Find where the given text appears and provide that cell's center as (x, y) coordinate. 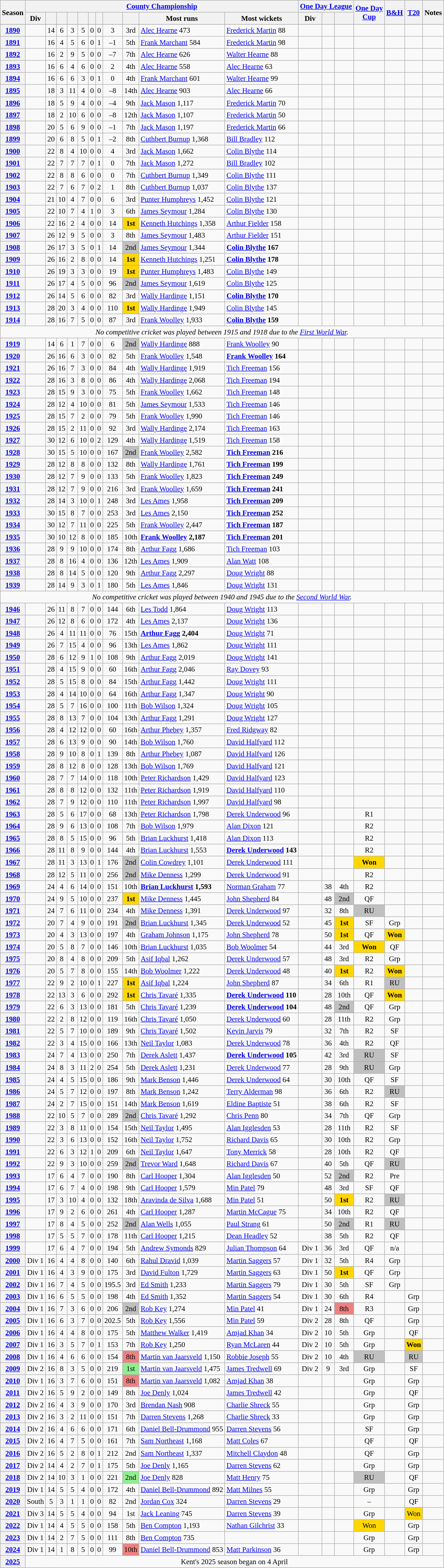
1890 (13, 30)
221 (113, 1477)
1898 (13, 127)
Frederick Martin 88 (261, 30)
227 (113, 983)
Colin Blythe 121 (261, 199)
68 (113, 814)
1903 (13, 187)
Sam Northeast 1,337 (182, 1453)
R3 (369, 1309)
Terry Alderman 98 (261, 1091)
Joe Denly 828 (182, 1477)
Matt Parkinson 36 (261, 1550)
1997 (13, 1224)
Daniel Bell-Drummond 853 (182, 1550)
Darren Stevens 62 (261, 1465)
Chris Tavaré 1,292 (182, 1116)
Tich Freeman 216 (261, 453)
21 (51, 199)
Min Patel 59 (261, 1321)
111 (113, 1538)
Darren Stevens 39 (261, 1513)
139 (113, 754)
1911 (13, 284)
1986 (13, 1091)
Dean Headley 52 (261, 1236)
Colin Cowdrey 1,101 (182, 862)
Doug Wright 131 (261, 585)
Jack Mason 1,117 (182, 103)
166 (113, 1043)
Min Patel 51 (261, 1200)
Tich Freeman 158 (261, 440)
1932 (13, 501)
Andrew Symonds 829 (182, 1248)
Joe Denly 1,165 (182, 1465)
Tich Freeman 194 (261, 380)
Nathan Gilchrist 33 (261, 1526)
Matthew Walker 1,419 (182, 1333)
176 (113, 862)
1954 (13, 706)
Chris Penn 80 (261, 1116)
1914 (13, 320)
Darren Stevens 1,268 (182, 1417)
Mike Denness 1,391 (182, 911)
Ben Compton 1,193 (182, 1526)
Mike Denness 1,299 (182, 875)
Charlie Shreck 55 (261, 1405)
1989 (13, 1128)
Mark Benson 1,446 (182, 1080)
1894 (13, 79)
2021 (13, 1513)
1930 (13, 477)
Arthur Fagg 1,291 (182, 718)
Alan Dixon 113 (261, 838)
136 (113, 561)
Colin Blythe 149 (261, 272)
Derek Underwood 111 (261, 862)
1913 (13, 308)
Trevor Ward 1,648 (182, 1164)
2010 (13, 1381)
161 (113, 1441)
1964 (13, 826)
Tich Freeman 249 (261, 477)
1973 (13, 935)
Cuthbert Burnup 1,037 (182, 187)
Derek Underwood 48 (261, 971)
Colin Blythe 125 (261, 284)
James Tredwell 42 (261, 1393)
1936 (13, 549)
Chris Tavaré 1,239 (182, 1007)
Alan Igglesden 53 (261, 1128)
Tich Freeman 252 (261, 513)
1962 (13, 802)
237 (113, 899)
Frank Woolley 1,990 (182, 416)
Jack Mason 1,272 (182, 163)
1910 (13, 272)
1907 (13, 235)
Derek Underwood 110 (261, 995)
Derek Underwood 96 (261, 814)
2024 (13, 1550)
1899 (13, 139)
1933 (13, 513)
Colin Blythe 178 (261, 259)
1928 (13, 453)
Frederick Martin 66 (261, 127)
Martin Saggers 63 (261, 1272)
Martin van Jaarsveld 1,082 (182, 1381)
1967 (13, 862)
42 (328, 1055)
Tich Freeman 103 (261, 549)
Kent's 2025 season began on 4 April (234, 1562)
195.5 (113, 1284)
David Fulton 1,729 (182, 1272)
Frank Woolley 1,933 (182, 320)
158 (113, 1526)
Ed Smith 1,352 (182, 1296)
James Seymour 1,533 (182, 404)
Derek Aslett 1,437 (182, 1055)
Div 3 (35, 1513)
2005 (13, 1321)
18th (131, 1200)
– (369, 1502)
1965 (13, 838)
1982 (13, 1043)
1991 (13, 1152)
1984 (13, 1067)
–4 (113, 103)
Colin Blythe 114 (261, 151)
Daniel Bell-Drummond 892 (182, 1489)
2009 (13, 1369)
Matt Milnes 55 (261, 1489)
Martin Saggers 57 (261, 1260)
2003 (13, 1296)
Walter Hearne 99 (261, 79)
Most runs (182, 19)
Joe Denly 1,024 (182, 1393)
Arthur Fagg 1,347 (182, 694)
Kevin Jarvis 79 (261, 1031)
Carl Hooper 1,287 (182, 1212)
252 (113, 1224)
Min Patel 41 (261, 1309)
1923 (13, 392)
David Halfyard 98 (261, 802)
Derek Underwood 97 (261, 911)
1955 (13, 718)
Frank Marchant 584 (182, 43)
Jack Leaning 745 (182, 1513)
90 (113, 742)
167 (113, 453)
Bob Woolmer 54 (261, 947)
Tich Freeman 156 (261, 368)
Season (13, 12)
Alec Hearne 473 (182, 30)
Doug Wright 127 (261, 718)
No competitive cricket was played between 1940 and 1945 due to the Second World War. (222, 597)
1953 (13, 694)
Frank Woolley 1,548 (182, 356)
2014 (13, 1429)
1998 (13, 1236)
1939 (13, 585)
Matt Henry 75 (261, 1477)
1912 (13, 296)
John Shepherd 78 (261, 935)
Neil Taylor 1,647 (182, 1152)
John Shepherd 84 (261, 899)
Tony Merrick 58 (261, 1152)
Rob Key 1,556 (182, 1321)
Derek Underwood 104 (261, 1007)
1920 (13, 356)
Tich Freeman 187 (261, 525)
Wally Hardinge 1,949 (182, 308)
170 (113, 1405)
2011 (13, 1393)
James Seymour 1,483 (182, 235)
Martin van Jaarsveld 1,475 (182, 1369)
1992 (13, 1164)
Peter Richardson 1,919 (182, 790)
181 (113, 1007)
Les Todd 1,864 (182, 609)
76 (113, 633)
1892 (13, 55)
Arthur Fagg 1,686 (182, 549)
81 (113, 404)
2006 (13, 1333)
Colin Blythe 159 (261, 320)
Alan Dixon 121 (261, 826)
Graham Johnson 1,175 (182, 935)
Colin Blythe 137 (261, 187)
1901 (13, 163)
1972 (13, 923)
Peter Richardson 1,997 (182, 802)
1895 (13, 91)
1950 (13, 657)
Bob Wilson 1,979 (182, 826)
Bob Wilson 1,324 (182, 706)
Les Ames 1,862 (182, 645)
Mark Benson 1,619 (182, 1104)
Derek Underwood 64 (261, 1080)
253 (113, 513)
Bob Wilson 1,760 (182, 742)
Robbie Joseph 55 (261, 1357)
1987 (13, 1104)
Peter Richardson 1,429 (182, 778)
Wally Hardinge 2,174 (182, 428)
92 (113, 428)
Arthur Fagg 2,046 (182, 670)
1983 (13, 1055)
–7 (113, 55)
Alec Hearne 66 (261, 91)
Jordan Cox 324 (182, 1502)
256 (113, 875)
1924 (13, 404)
180 (113, 585)
149 (113, 1393)
Tich Freeman 201 (261, 537)
Eldine Baptiste 51 (261, 1104)
Charlie Shreck 33 (261, 1417)
Neil Taylor 1,495 (182, 1128)
Frederick Martin 70 (261, 103)
Neil Taylor 1,752 (182, 1140)
1976 (13, 971)
128 (113, 766)
Brian Luckhurst 1,593 (182, 886)
1905 (13, 211)
1927 (13, 440)
Arthur Phebey 1,087 (182, 754)
2016 (13, 1453)
Wally Hardinge 2,068 (182, 380)
2015 (13, 1441)
1961 (13, 790)
100 (113, 706)
1977 (13, 983)
Sam Northeast 1,168 (182, 1441)
Aravinda de Silva 1,688 (182, 1200)
1891 (13, 43)
Asif Iqbal 1,262 (182, 959)
Arthur Fagg 2,019 (182, 657)
Arthur Fagg 1,442 (182, 682)
2019 (13, 1489)
Notes (433, 12)
1934 (13, 525)
Wally Hardinge 888 (182, 344)
Wally Hardinge 1,919 (182, 368)
1958 (13, 754)
Ryan McLaren 44 (261, 1345)
Derek Underwood 78 (261, 1043)
2020 (13, 1502)
Cuthbert Burnup 1,368 (182, 139)
Frederick Martin 98 (261, 43)
Derek Underwood 91 (261, 875)
Ben Compton 735 (182, 1538)
David Halfyard 112 (261, 742)
2000 (13, 1260)
Norman Graham 77 (261, 886)
Doug Wright 71 (261, 633)
155 (113, 971)
1974 (13, 947)
2013 (13, 1417)
1906 (13, 224)
Les Ames 1,958 (182, 501)
292 (113, 995)
Mitchell Claydon 48 (261, 1453)
Darren Stevens 56 (261, 1429)
1981 (13, 1031)
Jack Mason 1,197 (182, 127)
234 (113, 911)
99 (113, 1550)
Les Ames 1,846 (182, 585)
104 (113, 718)
Walter Hearne 88 (261, 55)
Punter Humphreys 1,483 (182, 272)
Neil Taylor 1,083 (182, 1043)
Les Ames 2,150 (182, 513)
Ed Smith 1,233 (182, 1284)
1985 (13, 1080)
Ray Dovey 93 (261, 670)
Derek Underwood 143 (261, 850)
Frank Woolley 1,823 (182, 477)
South (35, 1502)
Colin Blythe 111 (261, 175)
2022 (13, 1526)
John Shepherd 87 (261, 983)
Wally Hardinge 1,761 (182, 465)
1959 (13, 766)
194 (113, 1248)
Darren Stevens 29 (261, 1502)
2002 (13, 1284)
Les Ames 1,909 (182, 561)
178 (113, 1236)
Min Patel 79 (261, 1188)
1966 (13, 850)
171 (113, 1429)
Arthur Fielder 158 (261, 224)
Brian Luckhurst 1,418 (182, 838)
Martin van Jaarsveld 1,150 (182, 1357)
Pre (395, 1176)
–2 (113, 139)
Brian Luckhurst 1,035 (182, 947)
Derek Underwood 52 (261, 923)
1931 (13, 489)
1929 (13, 465)
No competitive cricket was played between 1915 and 1918 due to the First World War. (222, 332)
Alec Hearne 626 (182, 55)
Frank Woolley 2,187 (182, 537)
1994 (13, 1188)
David Halfyard 121 (261, 766)
Jack Mason 1,107 (182, 115)
Peter Richardson 1,798 (182, 814)
Derek Underwood 105 (261, 1055)
2023 (13, 1538)
206 (113, 1309)
1980 (13, 1019)
1921 (13, 368)
Martin Saggers 54 (261, 1296)
87 (113, 320)
Richard Davis 67 (261, 1164)
Brian Luckhurst 1,345 (182, 923)
1978 (13, 995)
174 (113, 549)
Tich Freeman 148 (261, 392)
Richard Davis 65 (261, 1140)
1960 (13, 778)
Colin Blythe 130 (261, 211)
Arthur Fagg 2,297 (182, 573)
Carl Hooper 1,215 (182, 1236)
Asif Iqbal 1,224 (182, 983)
2025 (13, 1562)
Alec Hearne 903 (182, 91)
Brian Luckhurst 1,553 (182, 850)
1990 (13, 1140)
118 (113, 778)
Frederick Martin 50 (261, 115)
133 (113, 477)
1951 (13, 670)
1968 (13, 875)
52 (328, 1176)
Brendan Nash 908 (182, 1405)
2004 (13, 1309)
Rob Key 1,274 (182, 1309)
Tich Freeman 209 (261, 501)
1975 (13, 959)
Frank Woolley 1,659 (182, 489)
250 (113, 1055)
2001 (13, 1272)
Arthur Fielder 151 (261, 235)
Derek Underwood 60 (261, 1019)
1937 (13, 561)
1908 (13, 248)
Arthur Fagg 2,404 (182, 633)
185 (113, 537)
1970 (13, 899)
119 (113, 1019)
1969 (13, 886)
1995 (13, 1200)
James Seymour 1,344 (182, 248)
216 (113, 489)
James Tredwell 69 (261, 1369)
189 (113, 1031)
Doug Wright 90 (261, 694)
94 (113, 1513)
Arthur Phebey 1,357 (182, 730)
75 (113, 392)
2017 (13, 1465)
2018 (13, 1477)
Chris Tavaré 1,050 (182, 1019)
1904 (13, 199)
1952 (13, 682)
1925 (13, 416)
1896 (13, 103)
44 (328, 947)
Doug Wright 136 (261, 621)
129 (113, 440)
One Day League (326, 6)
Colin Blythe 145 (261, 308)
1909 (13, 259)
Doug Wright 105 (261, 706)
Kenneth Hutchings 1,358 (182, 224)
1963 (13, 814)
Frank Marchant 601 (182, 79)
Colin Blythe 167 (261, 248)
Daniel Bell-Drummond 955 (182, 1429)
186 (113, 1080)
Cuthbert Burnup 1,349 (182, 175)
Derek Underwood 77 (261, 1067)
191 (113, 923)
Tich Freeman 241 (261, 489)
Bill Bradley 112 (261, 139)
261 (113, 1212)
1919 (13, 344)
Amjad Khan 34 (261, 1333)
Alec Hearne 558 (182, 67)
Colin Blythe 170 (261, 296)
Amjad Khan 38 (261, 1381)
146 (113, 947)
Mike Denness 1,445 (182, 899)
Frank Woolley 2,582 (182, 453)
140 (113, 1260)
B&H (395, 12)
1993 (13, 1176)
Most wickets (261, 19)
Alan Wells 1,055 (182, 1224)
Derek Aslett 1,231 (182, 1067)
1999 (13, 1248)
Tich Freeman 163 (261, 428)
Frank Woolley 1,662 (182, 392)
Les Ames 2,137 (182, 621)
n/a (395, 1248)
Bob Wilson 1,769 (182, 766)
Wally Hardinge 1,519 (182, 440)
1949 (13, 645)
Martin McCague 75 (261, 1212)
1947 (13, 621)
Paul Strang 61 (261, 1224)
1935 (13, 537)
Doug Wright 88 (261, 573)
86 (113, 380)
Wally Hardinge 1,151 (182, 296)
153 (113, 1345)
James Seymour 1,284 (182, 211)
1956 (13, 730)
Jack Mason 1,662 (182, 151)
2008 (13, 1357)
Alan Watt 108 (261, 561)
Carl Hooper 1,579 (182, 1188)
259 (113, 1164)
Frank Woolley 164 (261, 356)
County Championship (162, 6)
1948 (13, 633)
64 (113, 694)
152 (113, 1140)
Derek Underwood 57 (261, 959)
Julian Thompson 64 (261, 1248)
David Halfyard 126 (261, 754)
Alan Igglesden 50 (261, 1176)
1900 (13, 151)
1902 (13, 175)
Rob Key 1,250 (182, 1345)
David Halfyard 123 (261, 778)
Bill Bradley 102 (261, 163)
219 (113, 1369)
1926 (13, 428)
Mark Benson 1,242 (182, 1091)
1922 (13, 380)
Carl Hooper 1,304 (182, 1176)
1988 (13, 1116)
254 (113, 1067)
Martin Saggers 79 (261, 1284)
Doug Wright 141 (261, 657)
1957 (13, 742)
T20 (414, 12)
1979 (13, 1007)
1897 (13, 115)
Doug Wright 113 (261, 609)
1996 (13, 1212)
Kenneth Hutchings 1,251 (182, 259)
2007 (13, 1345)
212 (113, 1453)
Bob Woolmer 1,222 (182, 971)
289 (113, 1116)
79 (113, 416)
James Seymour 1,619 (182, 284)
David Halfyard 110 (261, 790)
Rahul Dravid 1,039 (182, 1260)
One DayCup (369, 12)
45 (328, 923)
190 (113, 1176)
Tich Freeman 199 (261, 465)
Chris Tavaré 1,502 (182, 1031)
120 (113, 573)
Chris Tavaré 1,335 (182, 995)
1893 (13, 67)
Punter Humphreys 1,452 (182, 199)
Frank Woolley 90 (261, 344)
Fred Ridgway 82 (261, 730)
Frank Woolley 2,447 (182, 525)
1971 (13, 911)
248 (113, 501)
Alec Hearne 63 (261, 67)
1938 (13, 573)
1946 (13, 609)
225 (113, 525)
2012 (13, 1405)
202.5 (113, 1321)
Matt Coles 67 (261, 1441)
